Find where the given text appears and provide that cell's center as [x, y] coordinate. 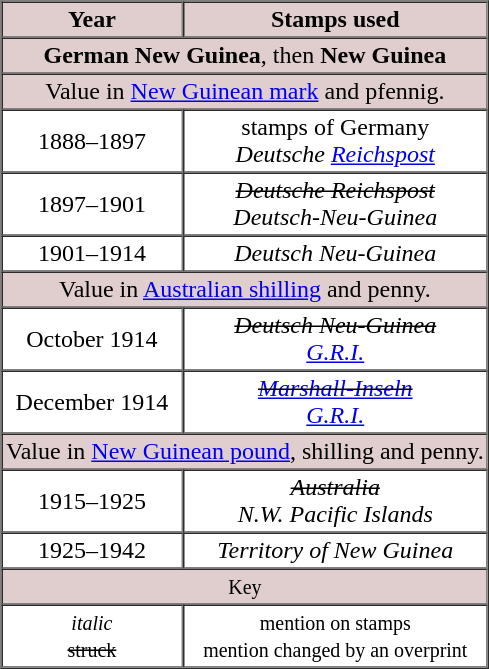
Marshall-InselnG.R.I. [335, 402]
AustraliaN.W. Pacific Islands [335, 502]
Deutsche ReichspostDeutsch-Neu-Guinea [335, 204]
italicstruck [92, 636]
Stamps used [335, 20]
Year [92, 20]
Value in New Guinean pound, shilling and penny. [246, 452]
1897–1901 [92, 204]
1888–1897 [92, 142]
1915–1925 [92, 502]
Key [246, 586]
Value in New Guinean mark and pfennig. [246, 92]
mention on stampsmention changed by an overprint [335, 636]
1925–1942 [92, 550]
German New Guinea, then New Guinea [246, 56]
1901–1914 [92, 254]
October 1914 [92, 340]
Territory of New Guinea [335, 550]
Deutsch Neu-Guinea [335, 254]
December 1914 [92, 402]
Value in Australian shilling and penny. [246, 290]
Deutsch Neu-GuineaG.R.I. [335, 340]
stamps of GermanyDeutsche Reichspost [335, 142]
